Return the [X, Y] coordinate for the center point of the cell that contains the specified text.  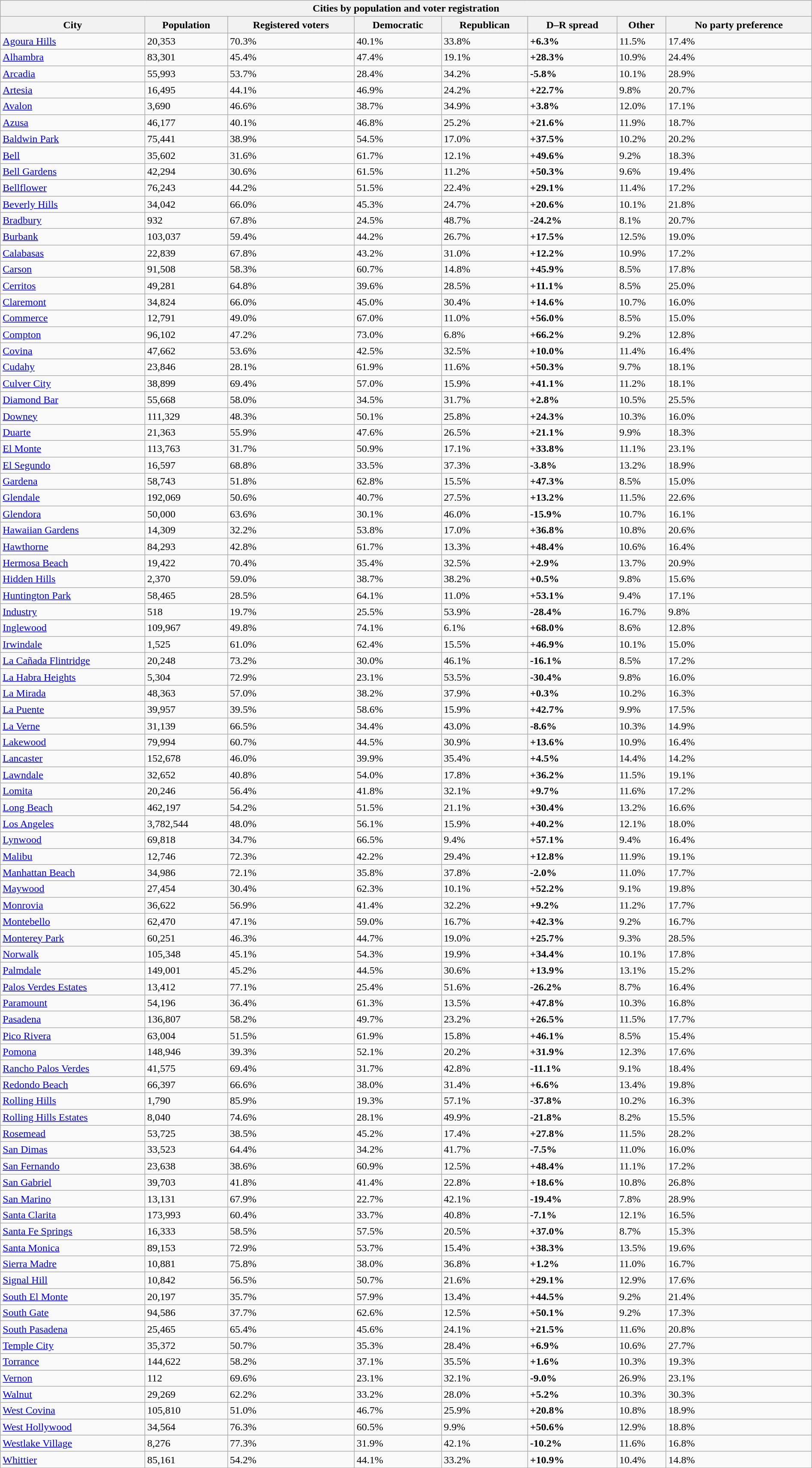
22,839 [186, 253]
Rancho Palos Verdes [73, 1068]
518 [186, 612]
San Fernando [73, 1166]
144,622 [186, 1362]
Carson [73, 269]
57.1% [485, 1101]
La Mirada [73, 693]
72.1% [291, 873]
Signal Hill [73, 1280]
113,763 [186, 448]
Claremont [73, 302]
6.8% [485, 335]
36,622 [186, 905]
Glendale [73, 498]
56.9% [291, 905]
20,246 [186, 791]
12,791 [186, 318]
15.2% [739, 970]
35.8% [397, 873]
34,986 [186, 873]
Westlake Village [73, 1443]
34,824 [186, 302]
49,281 [186, 286]
28.2% [739, 1133]
+37.0% [572, 1231]
+12.2% [572, 253]
+13.6% [572, 742]
Arcadia [73, 74]
33.7% [397, 1215]
+36.2% [572, 775]
Lomita [73, 791]
36.4% [291, 1003]
56.5% [291, 1280]
El Monte [73, 448]
Monrovia [73, 905]
66,397 [186, 1085]
22.4% [485, 188]
14,309 [186, 530]
Los Angeles [73, 824]
Rolling Hills [73, 1101]
-3.8% [572, 465]
53.5% [485, 677]
Hawaiian Gardens [73, 530]
+21.1% [572, 432]
+21.6% [572, 123]
62,470 [186, 921]
+28.3% [572, 57]
Cerritos [73, 286]
50.6% [291, 498]
49.0% [291, 318]
21.8% [739, 204]
57.9% [397, 1297]
136,807 [186, 1020]
+21.5% [572, 1329]
+20.6% [572, 204]
14.9% [739, 726]
Bell Gardens [73, 171]
Hidden Hills [73, 579]
77.1% [291, 987]
94,586 [186, 1313]
68.8% [291, 465]
+6.6% [572, 1085]
-7.5% [572, 1150]
-37.8% [572, 1101]
Bellflower [73, 188]
85.9% [291, 1101]
Artesia [73, 90]
San Marino [73, 1199]
El Segundo [73, 465]
30.1% [397, 514]
-15.9% [572, 514]
46.1% [485, 661]
20.9% [739, 563]
173,993 [186, 1215]
20,353 [186, 41]
20,197 [186, 1297]
16.5% [739, 1215]
-8.6% [572, 726]
+50.6% [572, 1427]
25.2% [485, 123]
76.3% [291, 1427]
192,069 [186, 498]
15.8% [485, 1036]
70.4% [291, 563]
Pico Rivera [73, 1036]
76,243 [186, 188]
+66.2% [572, 335]
34.4% [397, 726]
+47.3% [572, 481]
51.0% [291, 1411]
Gardena [73, 481]
22.6% [739, 498]
2,370 [186, 579]
38.9% [291, 139]
+50.1% [572, 1313]
+24.3% [572, 416]
25.4% [397, 987]
Baldwin Park [73, 139]
30.0% [397, 661]
Covina [73, 351]
Duarte [73, 432]
462,197 [186, 807]
D–R spread [572, 25]
34.5% [397, 400]
La Verne [73, 726]
148,946 [186, 1052]
+5.2% [572, 1394]
+57.1% [572, 840]
58.5% [291, 1231]
3,782,544 [186, 824]
9.7% [642, 367]
6.1% [485, 628]
21.6% [485, 1280]
+46.1% [572, 1036]
37.9% [485, 693]
35.5% [485, 1362]
-7.1% [572, 1215]
43.0% [485, 726]
20.8% [739, 1329]
Montebello [73, 921]
73.0% [397, 335]
40.7% [397, 498]
50.1% [397, 416]
75,441 [186, 139]
+0.3% [572, 693]
19.4% [739, 171]
149,001 [186, 970]
35,372 [186, 1345]
-9.0% [572, 1378]
16,333 [186, 1231]
60.9% [397, 1166]
35.7% [291, 1297]
Santa Clarita [73, 1215]
103,037 [186, 237]
Norwalk [73, 954]
30.9% [485, 742]
10,881 [186, 1264]
34.7% [291, 840]
Pomona [73, 1052]
152,678 [186, 759]
Other [642, 25]
56.4% [291, 791]
West Covina [73, 1411]
+33.8% [572, 448]
29,269 [186, 1394]
64.4% [291, 1150]
+14.6% [572, 302]
Beverly Hills [73, 204]
38,899 [186, 383]
39,957 [186, 709]
+1.6% [572, 1362]
+41.1% [572, 383]
60,251 [186, 938]
29.4% [485, 856]
+22.7% [572, 90]
+2.9% [572, 563]
24.2% [485, 90]
25,465 [186, 1329]
109,967 [186, 628]
Bell [73, 155]
62.3% [397, 889]
Industry [73, 612]
48.0% [291, 824]
+31.9% [572, 1052]
47.6% [397, 432]
Rolling Hills Estates [73, 1117]
73.2% [291, 661]
Azusa [73, 123]
No party preference [739, 25]
10.5% [642, 400]
+20.8% [572, 1411]
13.1% [642, 970]
64.1% [397, 595]
+47.8% [572, 1003]
-2.0% [572, 873]
91,508 [186, 269]
47.4% [397, 57]
17.5% [739, 709]
20.5% [485, 1231]
69.6% [291, 1378]
+6.3% [572, 41]
Commerce [73, 318]
45.0% [397, 302]
+30.4% [572, 807]
+18.6% [572, 1182]
36.8% [485, 1264]
Lawndale [73, 775]
30.3% [739, 1394]
+1.2% [572, 1264]
Palmdale [73, 970]
63,004 [186, 1036]
39.9% [397, 759]
46.9% [397, 90]
-24.2% [572, 221]
39,703 [186, 1182]
Manhattan Beach [73, 873]
Democratic [397, 25]
21.1% [485, 807]
48,363 [186, 693]
City [73, 25]
13.7% [642, 563]
17.3% [739, 1313]
Bradbury [73, 221]
77.3% [291, 1443]
28.0% [485, 1394]
38.6% [291, 1166]
+42.3% [572, 921]
60.4% [291, 1215]
1,525 [186, 644]
25.8% [485, 416]
27.5% [485, 498]
-26.2% [572, 987]
16,597 [186, 465]
105,348 [186, 954]
+56.0% [572, 318]
24.7% [485, 204]
Paramount [73, 1003]
+26.5% [572, 1020]
+2.8% [572, 400]
Agoura Hills [73, 41]
33,523 [186, 1150]
South El Monte [73, 1297]
42.5% [397, 351]
31.0% [485, 253]
52.1% [397, 1052]
53.8% [397, 530]
39.3% [291, 1052]
Monterey Park [73, 938]
46,177 [186, 123]
Long Beach [73, 807]
12,746 [186, 856]
5,304 [186, 677]
35,602 [186, 155]
+4.5% [572, 759]
South Gate [73, 1313]
62.2% [291, 1394]
27.7% [739, 1345]
16.1% [739, 514]
Inglewood [73, 628]
34,042 [186, 204]
58.6% [397, 709]
Rosemead [73, 1133]
39.6% [397, 286]
Maywood [73, 889]
49.9% [485, 1117]
3,690 [186, 106]
43.2% [397, 253]
La Cañada Flintridge [73, 661]
37.3% [485, 465]
19.9% [485, 954]
57.5% [397, 1231]
48.7% [485, 221]
62.4% [397, 644]
31.6% [291, 155]
58,465 [186, 595]
8.6% [642, 628]
+13.2% [572, 498]
61.5% [397, 171]
44.7% [397, 938]
+36.8% [572, 530]
111,329 [186, 416]
75.8% [291, 1264]
89,153 [186, 1248]
65.4% [291, 1329]
112 [186, 1378]
22.8% [485, 1182]
9.6% [642, 171]
Pasadena [73, 1020]
19.6% [739, 1248]
13.3% [485, 547]
37.8% [485, 873]
12.3% [642, 1052]
83,301 [186, 57]
9.3% [642, 938]
+9.2% [572, 905]
+44.5% [572, 1297]
59.4% [291, 237]
62.8% [397, 481]
42,294 [186, 171]
23,638 [186, 1166]
55.9% [291, 432]
72.3% [291, 856]
55,993 [186, 74]
54.5% [397, 139]
Diamond Bar [73, 400]
932 [186, 221]
8,276 [186, 1443]
18.0% [739, 824]
+68.0% [572, 628]
Culver City [73, 383]
53.9% [485, 612]
51.6% [485, 987]
Compton [73, 335]
69,818 [186, 840]
Alhambra [73, 57]
53,725 [186, 1133]
-28.4% [572, 612]
-11.1% [572, 1068]
14.4% [642, 759]
16.6% [739, 807]
31,139 [186, 726]
79,994 [186, 742]
39.5% [291, 709]
20,248 [186, 661]
74.6% [291, 1117]
Irwindale [73, 644]
31.4% [485, 1085]
+45.9% [572, 269]
Population [186, 25]
Burbank [73, 237]
10,842 [186, 1280]
8.2% [642, 1117]
63.6% [291, 514]
+34.4% [572, 954]
42.2% [397, 856]
51.8% [291, 481]
55,668 [186, 400]
+37.5% [572, 139]
10.4% [642, 1459]
San Gabriel [73, 1182]
Huntington Park [73, 595]
+9.7% [572, 791]
32,652 [186, 775]
50.9% [397, 448]
+12.8% [572, 856]
26.9% [642, 1378]
20.6% [739, 530]
Hawthorne [73, 547]
66.6% [291, 1085]
26.5% [485, 432]
41,575 [186, 1068]
16,495 [186, 90]
+52.2% [572, 889]
45.1% [291, 954]
Walnut [73, 1394]
Glendora [73, 514]
Cudahy [73, 367]
+53.1% [572, 595]
+49.6% [572, 155]
21.4% [739, 1297]
+11.1% [572, 286]
46.8% [397, 123]
-19.4% [572, 1199]
-30.4% [572, 677]
Vernon [73, 1378]
23.2% [485, 1020]
19.7% [291, 612]
13,131 [186, 1199]
21,363 [186, 432]
60.5% [397, 1427]
Torrance [73, 1362]
+38.3% [572, 1248]
+27.8% [572, 1133]
34.9% [485, 106]
38.5% [291, 1133]
Santa Monica [73, 1248]
18.7% [739, 123]
South Pasadena [73, 1329]
8,040 [186, 1117]
+46.9% [572, 644]
Cities by population and voter registration [406, 9]
Redondo Beach [73, 1085]
+6.9% [572, 1345]
27,454 [186, 889]
46.6% [291, 106]
45.6% [397, 1329]
West Hollywood [73, 1427]
Calabasas [73, 253]
Hermosa Beach [73, 563]
26.8% [739, 1182]
45.4% [291, 57]
Lancaster [73, 759]
23,846 [186, 367]
-5.8% [572, 74]
La Puente [73, 709]
24.4% [739, 57]
19,422 [186, 563]
41.7% [485, 1150]
61.3% [397, 1003]
35.3% [397, 1345]
-10.2% [572, 1443]
Malibu [73, 856]
Santa Fe Springs [73, 1231]
+17.5% [572, 237]
85,161 [186, 1459]
46.3% [291, 938]
24.5% [397, 221]
33.5% [397, 465]
58,743 [186, 481]
33.8% [485, 41]
58.0% [291, 400]
14.2% [739, 759]
67.9% [291, 1199]
49.8% [291, 628]
22.7% [397, 1199]
12.0% [642, 106]
47,662 [186, 351]
18.8% [739, 1427]
74.1% [397, 628]
54,196 [186, 1003]
37.1% [397, 1362]
+3.8% [572, 106]
47.2% [291, 335]
58.3% [291, 269]
15.3% [739, 1231]
24.1% [485, 1329]
47.1% [291, 921]
31.9% [397, 1443]
70.3% [291, 41]
Whittier [73, 1459]
48.3% [291, 416]
18.4% [739, 1068]
-21.8% [572, 1117]
96,102 [186, 335]
Avalon [73, 106]
8.1% [642, 221]
Registered voters [291, 25]
84,293 [186, 547]
62.6% [397, 1313]
+10.9% [572, 1459]
50,000 [186, 514]
-16.1% [572, 661]
25.0% [739, 286]
34,564 [186, 1427]
Republican [485, 25]
Palos Verdes Estates [73, 987]
Temple City [73, 1345]
49.7% [397, 1020]
1,790 [186, 1101]
56.1% [397, 824]
53.6% [291, 351]
64.8% [291, 286]
45.3% [397, 204]
+40.2% [572, 824]
54.3% [397, 954]
54.0% [397, 775]
15.6% [739, 579]
7.8% [642, 1199]
+0.5% [572, 579]
Lakewood [73, 742]
61.0% [291, 644]
46.7% [397, 1411]
25.9% [485, 1411]
La Habra Heights [73, 677]
13,412 [186, 987]
+25.7% [572, 938]
37.7% [291, 1313]
Sierra Madre [73, 1264]
+42.7% [572, 709]
Lynwood [73, 840]
26.7% [485, 237]
Downey [73, 416]
105,810 [186, 1411]
San Dimas [73, 1150]
67.0% [397, 318]
+13.9% [572, 970]
+10.0% [572, 351]
